Identify which cell holds the provided text, then report its [x, y] central coordinate. 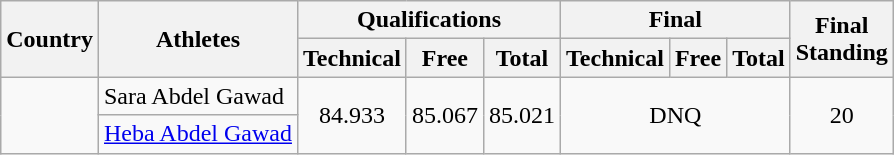
85.067 [444, 115]
Heba Abdel Gawad [198, 134]
20 [842, 115]
84.933 [352, 115]
Country [50, 39]
FinalStanding [842, 39]
Athletes [198, 39]
Qualifications [428, 20]
85.021 [522, 115]
Final [675, 20]
DNQ [675, 115]
Sara Abdel Gawad [198, 96]
